From the cell containing the given text, extract its center point as [x, y] coordinate. 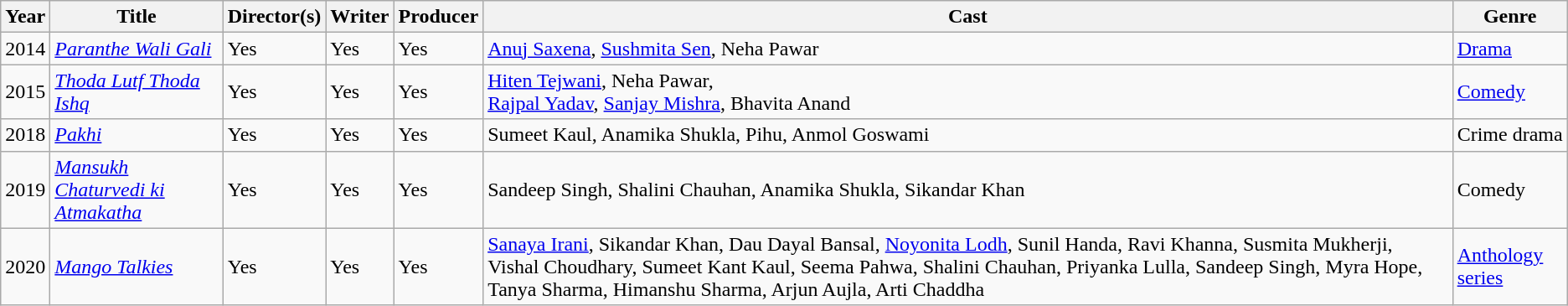
2018 [25, 135]
Hiten Tejwani, Neha Pawar,Rajpal Yadav, Sanjay Mishra, Bhavita Anand [968, 92]
Producer [439, 17]
Drama [1509, 49]
Genre [1509, 17]
Cast [968, 17]
Director(s) [275, 17]
Year [25, 17]
2020 [25, 267]
2019 [25, 189]
Anuj Saxena, Sushmita Sen, Neha Pawar [968, 49]
Sandeep Singh, Shalini Chauhan, Anamika Shukla, Sikandar Khan [968, 189]
2014 [25, 49]
Mansukh Chaturvedi ki Atmakatha [137, 189]
Sumeet Kaul, Anamika Shukla, Pihu, Anmol Goswami [968, 135]
Crime drama [1509, 135]
Mango Talkies [137, 267]
Title [137, 17]
2015 [25, 92]
Writer [360, 17]
Pakhi [137, 135]
Anthology series [1509, 267]
Paranthe Wali Gali [137, 49]
Thoda Lutf Thoda Ishq [137, 92]
